Identify which cell holds the provided text, then report its (X, Y) central coordinate. 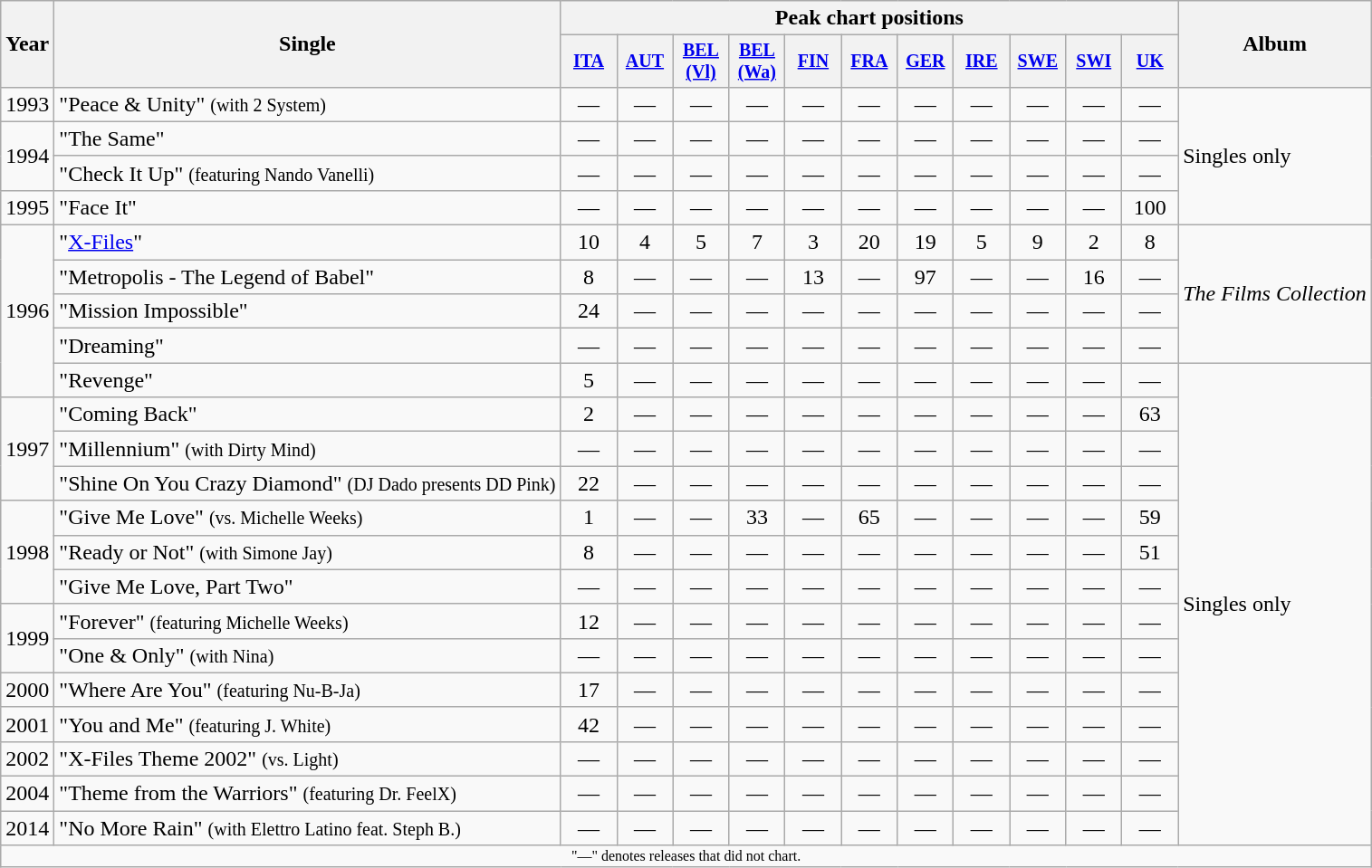
2001 (27, 724)
"No More Rain" (with Elettro Latino feat. Steph B.) (308, 828)
65 (869, 518)
UK (1150, 62)
Single (308, 44)
63 (1150, 415)
16 (1094, 277)
33 (757, 518)
2004 (27, 794)
"Check It Up" (featuring Nando Vanelli) (308, 173)
"Give Me Love" (vs. Michelle Weeks) (308, 518)
97 (926, 277)
AUT (645, 62)
The Films Collection (1275, 294)
FIN (813, 62)
SWI (1094, 62)
13 (813, 277)
"One & Only" (with Nina) (308, 655)
2000 (27, 690)
SWE (1038, 62)
59 (1150, 518)
"Mission Impossible" (308, 311)
"Shine On You Crazy Diamond" (DJ Dado presents DD Pink) (308, 483)
3 (813, 243)
1994 (27, 156)
BEL(Wa) (757, 62)
Peak chart positions (869, 18)
2002 (27, 758)
"Ready or Not" (with Simone Jay) (308, 552)
"You and Me" (featuring J. White) (308, 724)
20 (869, 243)
1999 (27, 638)
7 (757, 243)
"Revenge" (308, 380)
"Give Me Love, Part Two" (308, 587)
"Millennium" (with Dirty Mind) (308, 449)
42 (589, 724)
2014 (27, 828)
1997 (27, 449)
"—" denotes releases that did not chart. (686, 856)
100 (1150, 207)
4 (645, 243)
Year (27, 44)
"Theme from the Warriors" (featuring Dr. FeelX) (308, 794)
"Dreaming" (308, 346)
"Where Are You" (featuring Nu-B-Ja) (308, 690)
1996 (27, 311)
19 (926, 243)
GER (926, 62)
1998 (27, 552)
"X-Files Theme 2002" (vs. Light) (308, 758)
"Face It" (308, 207)
ITA (589, 62)
"Forever" (featuring Michelle Weeks) (308, 621)
"Metropolis - The Legend of Babel" (308, 277)
10 (589, 243)
"X-Files" (308, 243)
51 (1150, 552)
1 (589, 518)
IRE (982, 62)
12 (589, 621)
22 (589, 483)
17 (589, 690)
24 (589, 311)
"Peace & Unity" (with 2 System) (308, 104)
1993 (27, 104)
"The Same" (308, 138)
BEL(Vl) (701, 62)
FRA (869, 62)
Album (1275, 44)
1995 (27, 207)
9 (1038, 243)
"Coming Back" (308, 415)
